Determine the (X, Y) coordinate at the center of the cell enclosing the given text.  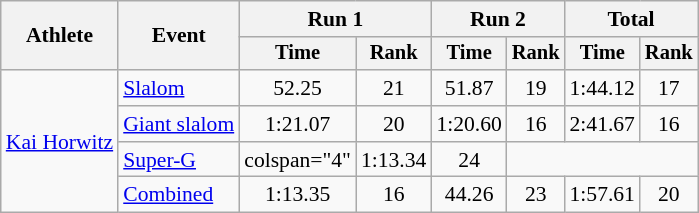
Super-G (178, 160)
1:57.61 (602, 195)
24 (468, 160)
1:44.12 (602, 88)
21 (394, 88)
2:41.67 (602, 124)
Combined (178, 195)
1:20.60 (468, 124)
1:21.07 (298, 124)
1:13.34 (394, 160)
Run 2 (498, 19)
52.25 (298, 88)
Event (178, 36)
Total (630, 19)
colspan="4" (298, 160)
51.87 (468, 88)
19 (536, 88)
Kai Horwitz (60, 141)
23 (536, 195)
1:13.35 (298, 195)
Giant slalom (178, 124)
Run 1 (335, 19)
44.26 (468, 195)
Athlete (60, 36)
17 (669, 88)
Slalom (178, 88)
